Scan for the cell matching the given text and deliver its (X, Y) coordinate at center. 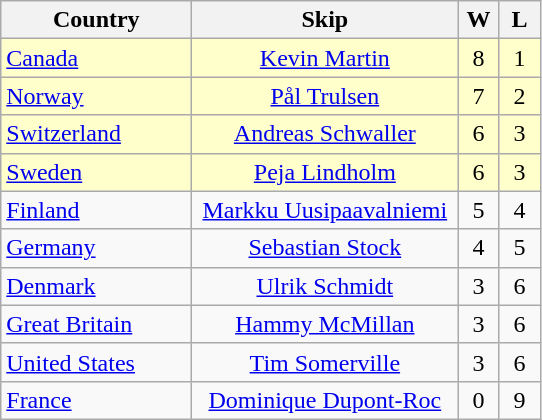
Skip (325, 20)
Finland (96, 210)
Andreas Schwaller (325, 134)
Peja Lindholm (325, 172)
L (520, 20)
Kevin Martin (325, 58)
Dominique Dupont-Roc (325, 400)
Sebastian Stock (325, 248)
Canada (96, 58)
2 (520, 96)
0 (478, 400)
Norway (96, 96)
W (478, 20)
1 (520, 58)
Switzerland (96, 134)
9 (520, 400)
7 (478, 96)
8 (478, 58)
France (96, 400)
Hammy McMillan (325, 324)
Ulrik Schmidt (325, 286)
Pål Trulsen (325, 96)
Germany (96, 248)
United States (96, 362)
Denmark (96, 286)
Great Britain (96, 324)
Sweden (96, 172)
Markku Uusipaavalniemi (325, 210)
Tim Somerville (325, 362)
Country (96, 20)
